Capture the cell that displays the provided text and extract its [x, y] central coordinate. 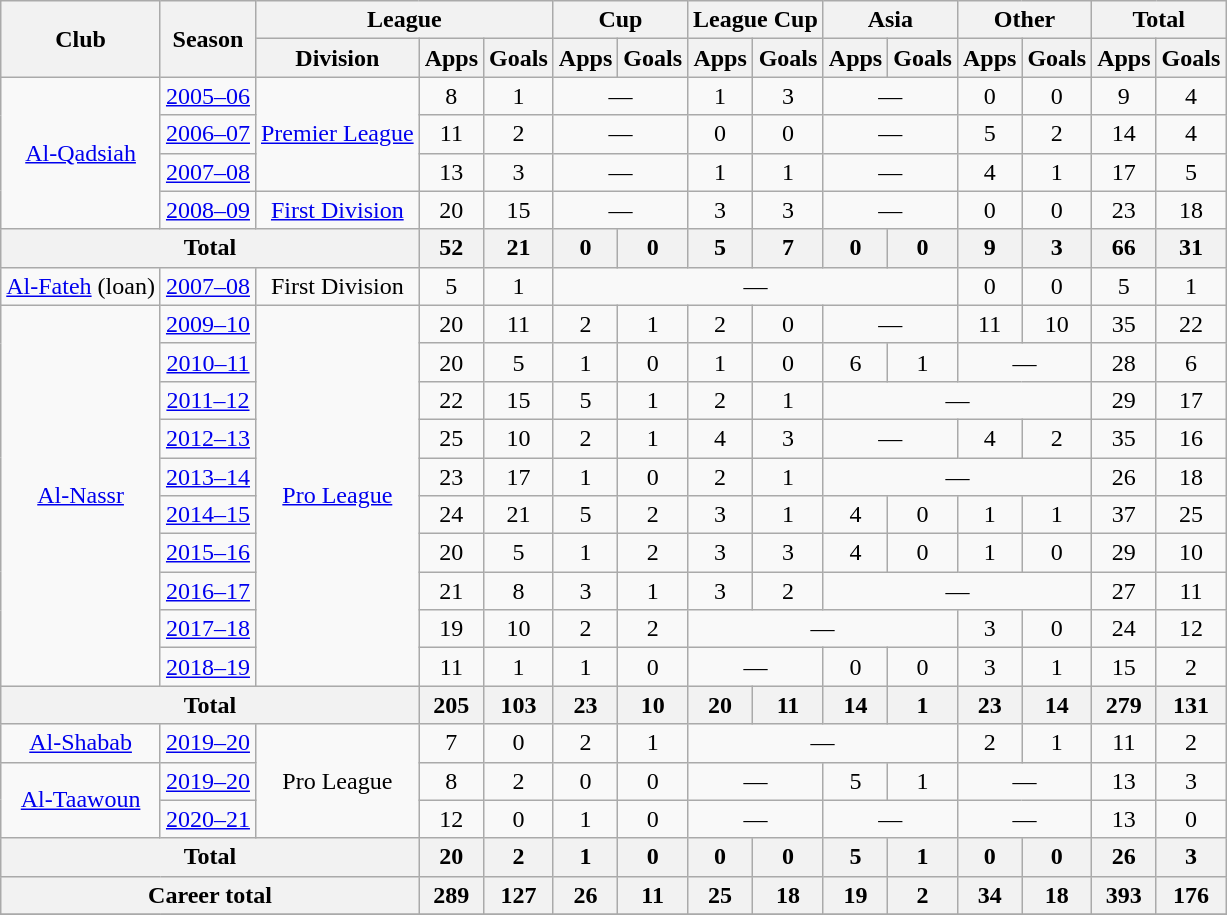
Asia [890, 20]
52 [451, 248]
Career total [210, 895]
279 [1124, 705]
2005–06 [208, 96]
2009–10 [208, 324]
Al-Taawoun [81, 800]
2006–07 [208, 134]
2018–19 [208, 667]
Al-Qadsiah [81, 153]
Division [337, 58]
2014–15 [208, 515]
2020–21 [208, 819]
Club [81, 39]
2012–13 [208, 438]
2016–17 [208, 591]
131 [1191, 705]
Al-Shabab [81, 743]
2015–16 [208, 553]
34 [989, 895]
Season [208, 39]
Premier League [337, 134]
Cup [620, 20]
289 [451, 895]
2008–09 [208, 210]
31 [1191, 248]
2017–18 [208, 629]
28 [1124, 362]
2013–14 [208, 477]
League [404, 20]
103 [519, 705]
37 [1124, 515]
393 [1124, 895]
16 [1191, 438]
176 [1191, 895]
2011–12 [208, 400]
Other [1024, 20]
Al-Fateh (loan) [81, 286]
27 [1124, 591]
Al-Nassr [81, 496]
League Cup [756, 20]
205 [451, 705]
2010–11 [208, 362]
127 [519, 895]
66 [1124, 248]
